Provide the (X, Y) coordinate of the cell's center where the given text is located.  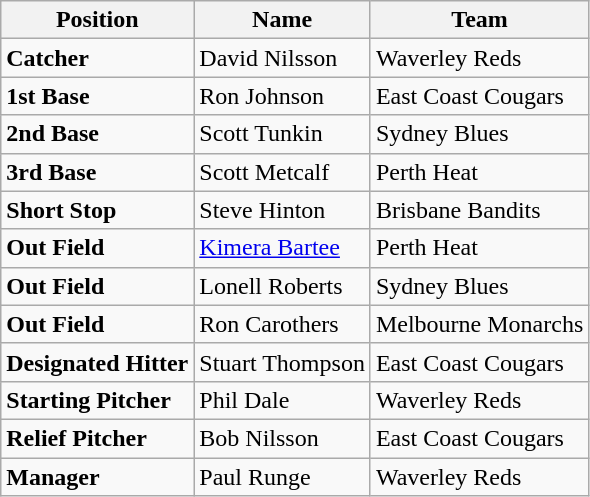
1st Base (98, 96)
Manager (98, 477)
2nd Base (98, 134)
Phil Dale (282, 400)
Catcher (98, 58)
3rd Base (98, 172)
Scott Metcalf (282, 172)
David Nilsson (282, 58)
Designated Hitter (98, 362)
Name (282, 20)
Short Stop (98, 210)
Position (98, 20)
Ron Johnson (282, 96)
Team (479, 20)
Lonell Roberts (282, 286)
Brisbane Bandits (479, 210)
Melbourne Monarchs (479, 324)
Bob Nilsson (282, 438)
Steve Hinton (282, 210)
Paul Runge (282, 477)
Ron Carothers (282, 324)
Starting Pitcher (98, 400)
Relief Pitcher (98, 438)
Scott Tunkin (282, 134)
Kimera Bartee (282, 248)
Stuart Thompson (282, 362)
